Capture the cell that displays the provided text and extract its [X, Y] central coordinate. 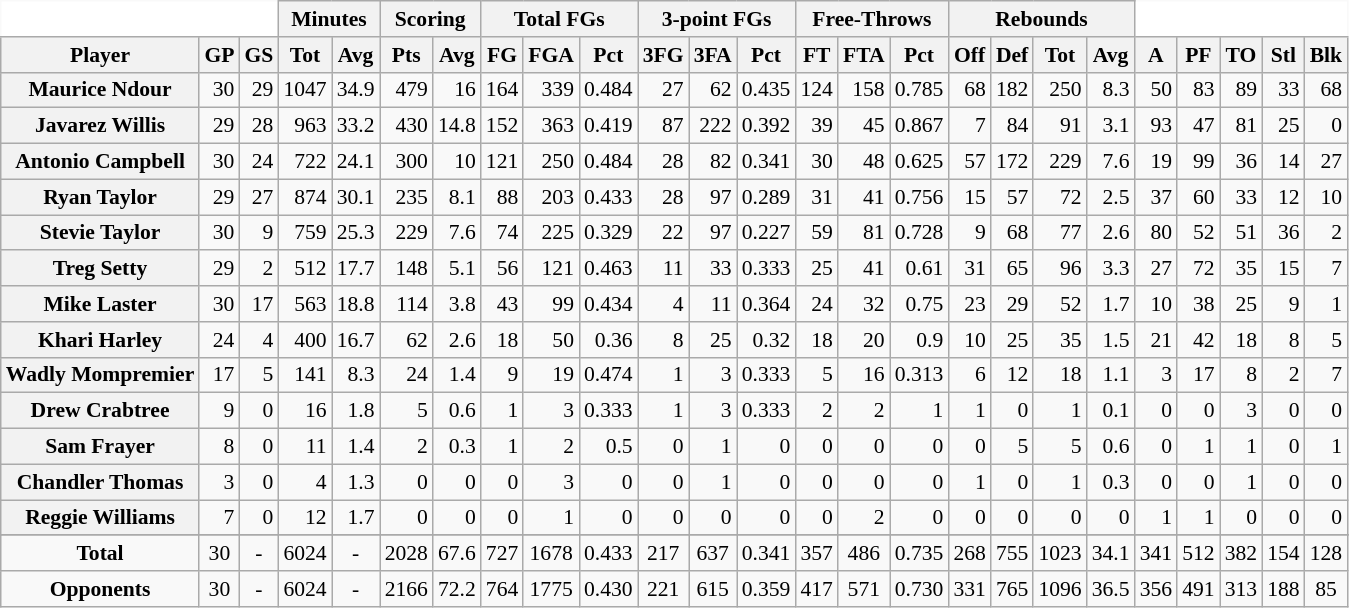
128 [1326, 554]
0.785 [920, 90]
GP [219, 55]
300 [406, 162]
3-point FGs [717, 19]
Minutes [328, 19]
Total [100, 554]
32 [864, 304]
0.5 [608, 447]
637 [713, 554]
59 [816, 233]
0.32 [766, 340]
45 [864, 126]
3FG [664, 55]
34.1 [1111, 554]
6 [970, 375]
37 [1156, 197]
235 [406, 197]
Javarez Willis [100, 126]
164 [502, 90]
152 [502, 126]
331 [970, 589]
17.7 [356, 269]
FG [502, 55]
0.364 [766, 304]
0.756 [920, 197]
PF [1198, 55]
Player [100, 55]
400 [304, 340]
51 [1242, 233]
382 [1242, 554]
0.625 [920, 162]
38 [1198, 304]
1047 [304, 90]
0.730 [920, 589]
8.1 [457, 197]
Khari Harley [100, 340]
72.2 [457, 589]
Opponents [100, 589]
91 [1060, 126]
0.61 [920, 269]
0.9 [920, 340]
755 [1012, 554]
Blk [1326, 55]
479 [406, 90]
1775 [551, 589]
339 [551, 90]
36.5 [1111, 589]
24.1 [356, 162]
83 [1198, 90]
363 [551, 126]
Stevie Taylor [100, 233]
Mike Laster [100, 304]
84 [1012, 126]
Free-Throws [872, 19]
22 [664, 233]
313 [1242, 589]
80 [1156, 233]
221 [664, 589]
33.2 [356, 126]
Pts [406, 55]
0.227 [766, 233]
Drew Crabtree [100, 411]
TO [1242, 55]
1678 [551, 554]
A [1156, 55]
124 [816, 90]
3.3 [1111, 269]
571 [864, 589]
18.8 [356, 304]
77 [1060, 233]
0.434 [608, 304]
3.1 [1111, 126]
74 [502, 233]
417 [816, 589]
48 [864, 162]
23 [970, 304]
158 [864, 90]
Antonio Campbell [100, 162]
1.3 [356, 482]
14 [1284, 162]
88 [502, 197]
87 [664, 126]
0.728 [920, 233]
759 [304, 233]
Stl [1284, 55]
39 [816, 126]
141 [304, 375]
30.1 [356, 197]
217 [664, 554]
Ryan Taylor [100, 197]
182 [1012, 90]
963 [304, 126]
34.9 [356, 90]
0.75 [920, 304]
Treg Setty [100, 269]
93 [1156, 126]
1.8 [356, 411]
2028 [406, 554]
0.463 [608, 269]
21 [1156, 340]
Scoring [430, 19]
GS [258, 55]
203 [551, 197]
0.36 [608, 340]
430 [406, 126]
0.435 [766, 90]
0.419 [608, 126]
357 [816, 554]
85 [1326, 589]
615 [713, 589]
0.1 [1111, 411]
491 [1198, 589]
0.329 [608, 233]
82 [713, 162]
2.5 [1111, 197]
225 [551, 233]
20 [864, 340]
Def [1012, 55]
Sam Frayer [100, 447]
Total FGs [560, 19]
765 [1012, 589]
764 [502, 589]
1096 [1060, 589]
96 [1060, 269]
FTA [864, 55]
Wadly Mompremier [100, 375]
486 [864, 554]
0.313 [920, 375]
0.474 [608, 375]
188 [1284, 589]
148 [406, 269]
1.5 [1111, 340]
FT [816, 55]
0.430 [608, 589]
5.1 [457, 269]
56 [502, 269]
0.867 [920, 126]
67.6 [457, 554]
Off [970, 55]
3.8 [457, 304]
FGA [551, 55]
727 [502, 554]
0.289 [766, 197]
874 [304, 197]
47 [1198, 126]
0.735 [920, 554]
114 [406, 304]
1023 [1060, 554]
14.8 [457, 126]
0.392 [766, 126]
722 [304, 162]
0.359 [766, 589]
Rebounds [1041, 19]
Maurice Ndour [100, 90]
356 [1156, 589]
43 [502, 304]
Chandler Thomas [100, 482]
2166 [406, 589]
154 [1284, 554]
341 [1156, 554]
1.1 [1111, 375]
Reggie Williams [100, 518]
268 [970, 554]
222 [713, 126]
60 [1198, 197]
42 [1198, 340]
563 [304, 304]
16.7 [356, 340]
172 [1012, 162]
3FA [713, 55]
89 [1242, 90]
25.3 [356, 233]
65 [1012, 269]
